Detect which cell encompasses the target text, then output its (x, y) center coordinate. 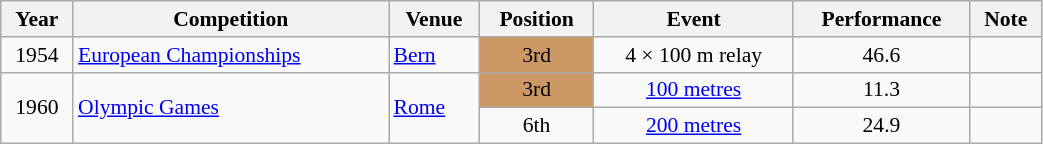
24.9 (881, 126)
Year (37, 19)
46.6 (881, 55)
European Championships (230, 55)
1960 (37, 108)
Event (694, 19)
100 metres (694, 90)
6th (536, 126)
Olympic Games (230, 108)
200 metres (694, 126)
Position (536, 19)
Bern (434, 55)
Rome (434, 108)
4 × 100 m relay (694, 55)
1954 (37, 55)
Competition (230, 19)
11.3 (881, 90)
Note (1006, 19)
Performance (881, 19)
Venue (434, 19)
